Pinpoint the cell where the given text exists, returning its (X, Y) midpoint coordinate. 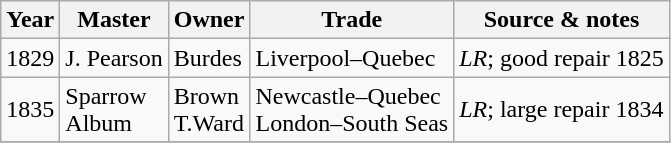
SparrowAlbum (114, 110)
Year (30, 20)
J. Pearson (114, 58)
1835 (30, 110)
1829 (30, 58)
Newcastle–QuebecLondon–South Seas (352, 110)
Burdes (209, 58)
BrownT.Ward (209, 110)
Master (114, 20)
LR; large repair 1834 (562, 110)
Trade (352, 20)
Source & notes (562, 20)
LR; good repair 1825 (562, 58)
Owner (209, 20)
Liverpool–Quebec (352, 58)
